Locate the cell with the specified text and output its [X, Y] center coordinate. 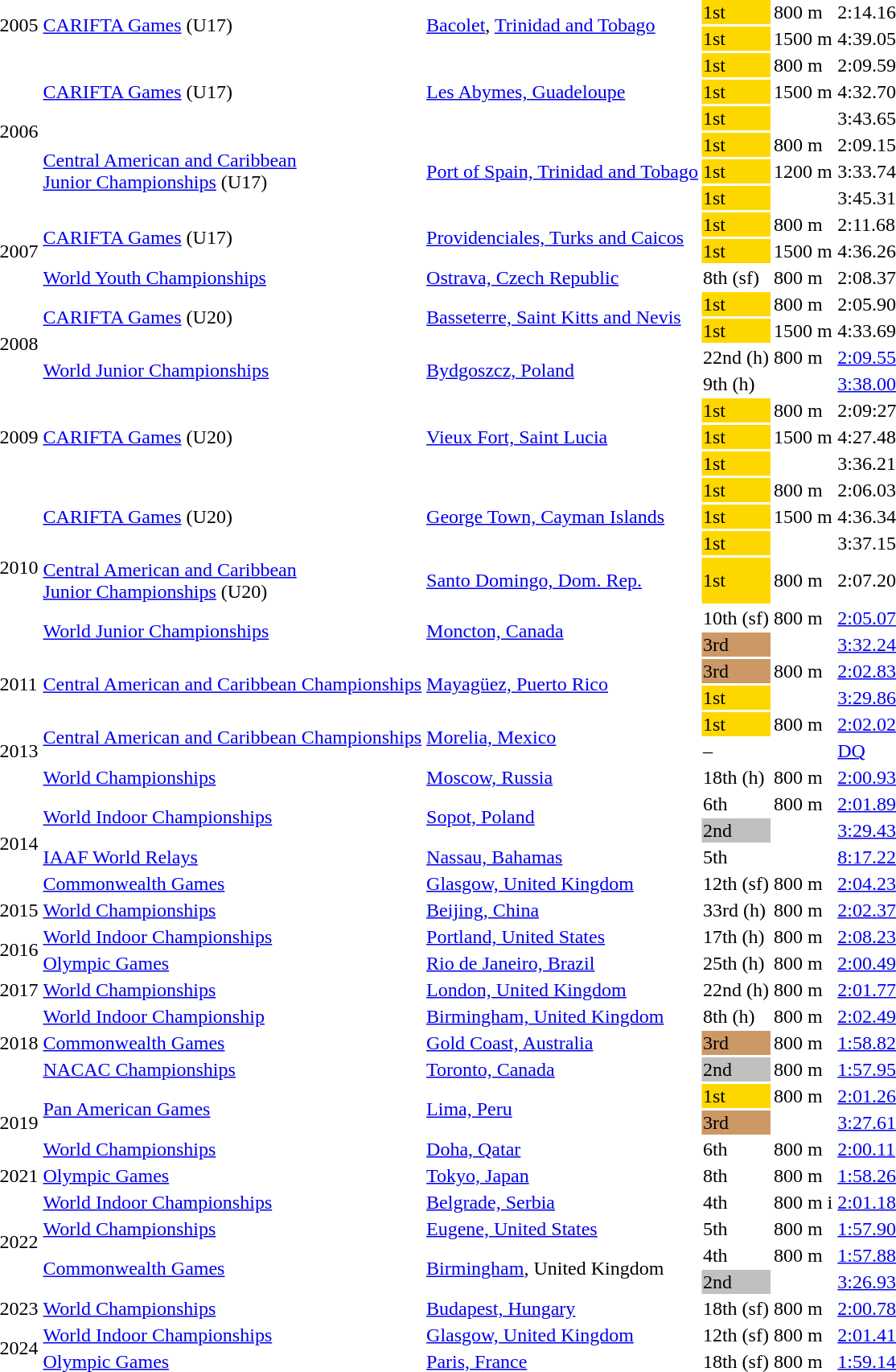
Rio de Janeiro, Brazil [563, 963]
Sopot, Poland [563, 818]
18th (h) [735, 777]
Central American and CaribbeanJunior Championships (U17) [232, 171]
George Town, Cayman Islands [563, 517]
33rd (h) [735, 910]
8th [735, 1176]
800 m i [803, 1202]
18th (sf) [735, 1308]
Santo Domingo, Dom. Rep. [563, 581]
8th (h) [735, 1016]
Les Abymes, Guadeloupe [563, 92]
Port of Spain, Trinidad and Tobago [563, 171]
Morelia, Mexico [563, 737]
Ostrava, Czech Republic [563, 278]
Tokyo, Japan [563, 1176]
Moncton, Canada [563, 631]
Gold Coast, Australia [563, 1043]
World Youth Championships [232, 278]
Moscow, Russia [563, 777]
Lima, Peru [563, 1109]
Providenciales, Turks and Caicos [563, 238]
Doha, Qatar [563, 1149]
8th (sf) [735, 278]
Bydgoszcz, Poland [563, 370]
World Indoor Championship [232, 1016]
Bacolet, Trinidad and Tobago [563, 26]
Eugene, United States [563, 1229]
25th (h) [735, 963]
10th (sf) [735, 618]
NACAC Championships [232, 1069]
Nassau, Bahamas [563, 857]
Mayagüez, Puerto Rico [563, 684]
Belgrade, Serbia [563, 1202]
Budapest, Hungary [563, 1308]
Basseterre, Saint Kitts and Nevis [563, 317]
Toronto, Canada [563, 1069]
Pan American Games [232, 1109]
9th (h) [735, 384]
– [735, 751]
17th (h) [735, 937]
Central American and CaribbeanJunior Championships (U20) [232, 581]
Beijing, China [563, 910]
London, United Kingdom [563, 990]
Portland, United States [563, 937]
Vieux Fort, Saint Lucia [563, 437]
1200 m [803, 171]
IAAF World Relays [232, 857]
